Return (x, y) of the center of cell containing provided text 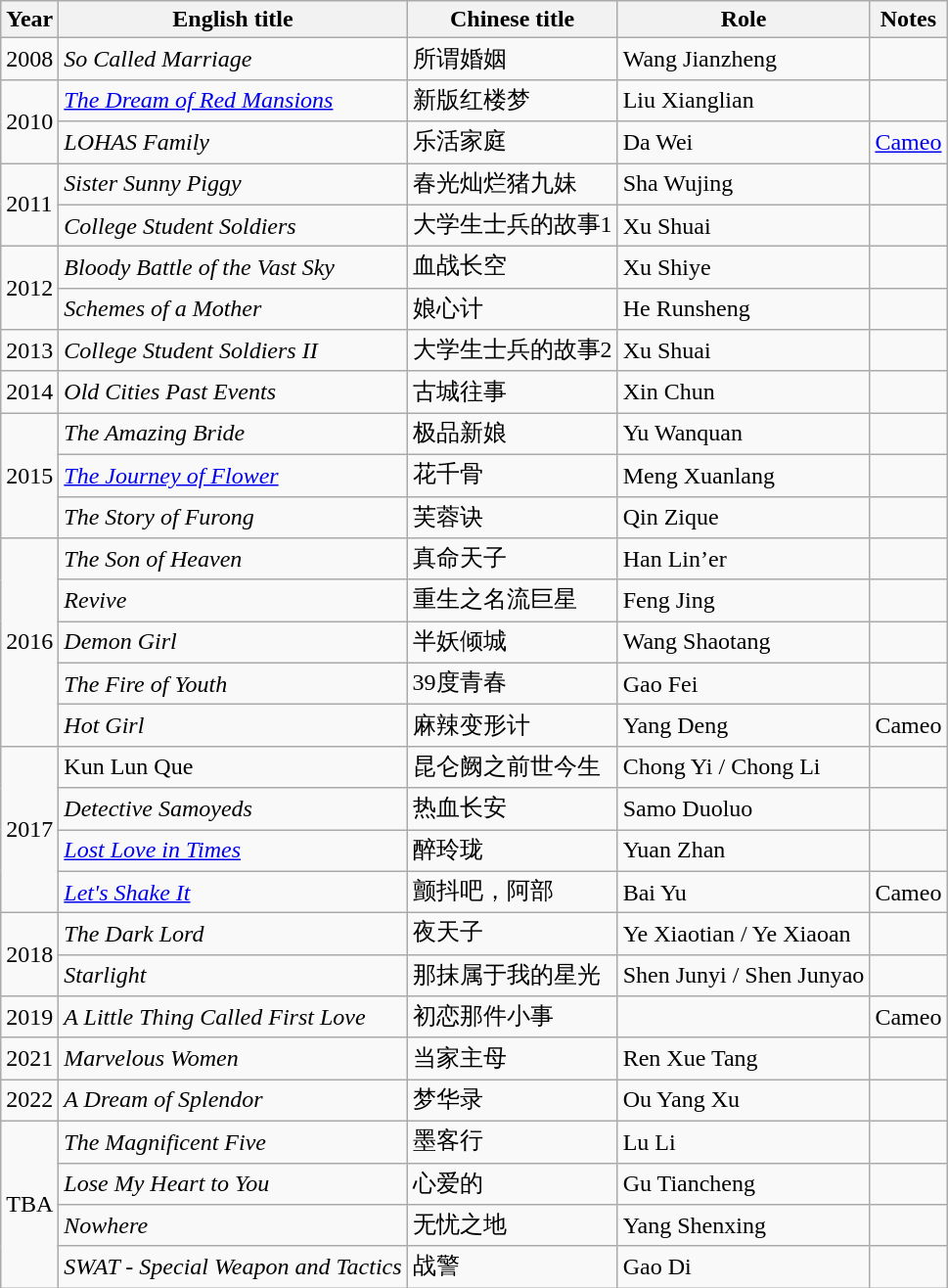
He Runsheng (744, 309)
The Magnificent Five (233, 1141)
2011 (29, 204)
Chinese title (513, 20)
大学生士兵的故事2 (513, 350)
Da Wei (744, 143)
Bai Yu (744, 893)
Yu Wanquan (744, 435)
English title (233, 20)
Ren Xue Tang (744, 1059)
Lu Li (744, 1141)
The Journey of Flower (233, 476)
古城往事 (513, 391)
TBA (29, 1204)
Wang Jianzheng (744, 59)
College Student Soldiers II (233, 350)
所谓婚姻 (513, 59)
热血长安 (513, 808)
Nowhere (233, 1225)
2018 (29, 955)
重生之名流巨星 (513, 601)
半妖倾城 (513, 642)
新版红楼梦 (513, 100)
Let's Shake It (233, 893)
那抹属于我的星光 (513, 975)
2012 (29, 288)
Gao Di (744, 1266)
当家主母 (513, 1059)
真命天子 (513, 560)
Ou Yang Xu (744, 1100)
大学生士兵的故事1 (513, 225)
The Son of Heaven (233, 560)
Old Cities Past Events (233, 391)
Sha Wujing (744, 184)
Demon Girl (233, 642)
Yuan Zhan (744, 851)
LOHAS Family (233, 143)
Detective Samoyeds (233, 808)
Marvelous Women (233, 1059)
Year (29, 20)
Yang Deng (744, 726)
2016 (29, 642)
Sister Sunny Piggy (233, 184)
Notes (908, 20)
Gao Fei (744, 683)
Schemes of a Mother (233, 309)
春光灿烂猪九妹 (513, 184)
The Story of Furong (233, 517)
College Student Soldiers (233, 225)
Starlight (233, 975)
颤抖吧，阿部 (513, 893)
2014 (29, 391)
SWAT - Special Weapon and Tactics (233, 1266)
Lost Love in Times (233, 851)
Revive (233, 601)
无忧之地 (513, 1225)
The Fire of Youth (233, 683)
2010 (29, 121)
2013 (29, 350)
墨客行 (513, 1141)
2022 (29, 1100)
2015 (29, 476)
Feng Jing (744, 601)
A Little Thing Called First Love (233, 1018)
Ye Xiaotian / Ye Xiaoan (744, 934)
Hot Girl (233, 726)
2008 (29, 59)
Xu Shiye (744, 268)
Qin Zique (744, 517)
乐活家庭 (513, 143)
战警 (513, 1266)
Han Lin’er (744, 560)
Role (744, 20)
梦华录 (513, 1100)
Gu Tiancheng (744, 1184)
Meng Xuanlang (744, 476)
花千骨 (513, 476)
Liu Xianglian (744, 100)
Samo Duoluo (744, 808)
2017 (29, 829)
Yang Shenxing (744, 1225)
血战长空 (513, 268)
心爱的 (513, 1184)
娘心计 (513, 309)
昆仑阙之前世今生 (513, 767)
The Amazing Bride (233, 435)
2019 (29, 1018)
The Dark Lord (233, 934)
The Dream of Red Mansions (233, 100)
极品新娘 (513, 435)
Xin Chun (744, 391)
39度青春 (513, 683)
初恋那件小事 (513, 1018)
芙蓉诀 (513, 517)
Wang Shaotang (744, 642)
Lose My Heart to You (233, 1184)
2021 (29, 1059)
醉玲珑 (513, 851)
So Called Marriage (233, 59)
麻辣变形计 (513, 726)
Chong Yi / Chong Li (744, 767)
Shen Junyi / Shen Junyao (744, 975)
夜天子 (513, 934)
A Dream of Splendor (233, 1100)
Kun Lun Que (233, 767)
Bloody Battle of the Vast Sky (233, 268)
